Locate the cell with the specified text and output its [x, y] center coordinate. 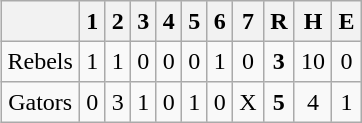
Rebels [40, 61]
6 [220, 21]
X [248, 102]
E [347, 21]
2 [118, 21]
7 [248, 21]
Gators [40, 102]
H [313, 21]
10 [313, 61]
R [278, 21]
